Return [X, Y] of the center of cell containing provided text 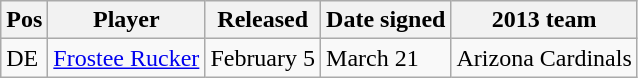
DE [24, 58]
2013 team [544, 20]
Date signed [386, 20]
Pos [24, 20]
February 5 [263, 58]
Arizona Cardinals [544, 58]
Player [126, 20]
March 21 [386, 58]
Frostee Rucker [126, 58]
Released [263, 20]
